Extract the [X, Y] coordinate from the center of the cell holding the provided text.  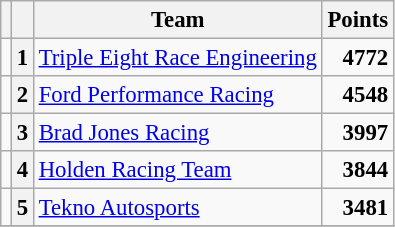
4548 [358, 95]
Ford Performance Racing [178, 95]
4 [22, 170]
Holden Racing Team [178, 170]
Points [358, 20]
Triple Eight Race Engineering [178, 58]
3844 [358, 170]
3997 [358, 133]
Tekno Autosports [178, 208]
1 [22, 58]
Brad Jones Racing [178, 133]
Team [178, 20]
3481 [358, 208]
2 [22, 95]
4772 [358, 58]
5 [22, 208]
3 [22, 133]
